Capture the cell that displays the provided text and extract its (X, Y) central coordinate. 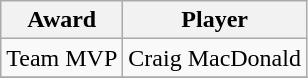
Team MVP (62, 58)
Award (62, 20)
Craig MacDonald (215, 58)
Player (215, 20)
